Find where the given text appears and provide that cell's center as (X, Y) coordinate. 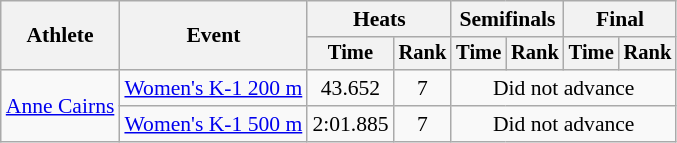
Final (620, 19)
Heats (379, 19)
Women's K-1 500 m (213, 124)
Anne Cairns (60, 106)
Athlete (60, 36)
43.652 (350, 88)
Women's K-1 200 m (213, 88)
2:01.885 (350, 124)
Event (213, 36)
Semifinals (507, 19)
